Search for the cell housing the specified text and yield its (x, y) center coordinate. 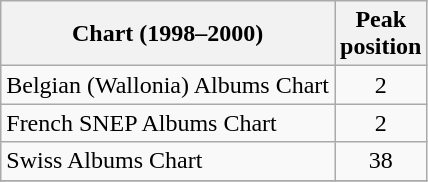
38 (380, 161)
Belgian (Wallonia) Albums Chart (168, 85)
Swiss Albums Chart (168, 161)
French SNEP Albums Chart (168, 123)
Chart (1998–2000) (168, 34)
Peakposition (380, 34)
